Pinpoint the cell where the given text exists, returning its (x, y) midpoint coordinate. 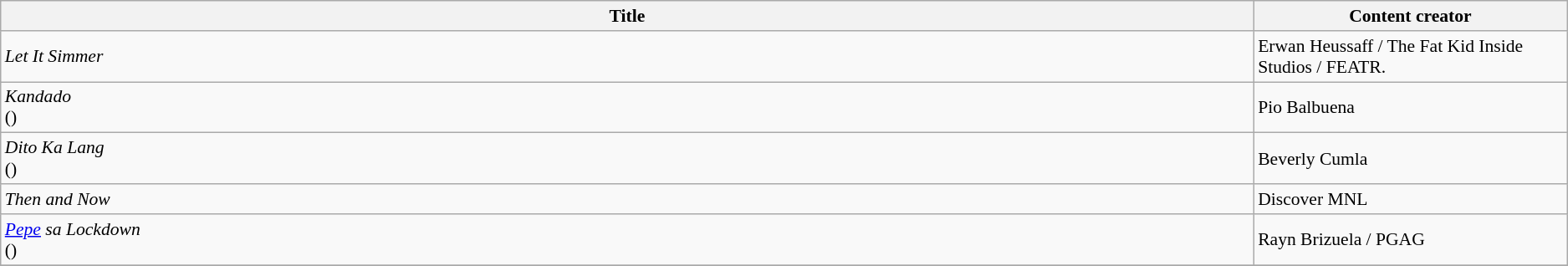
Let It Simmer (627, 57)
Content creator (1410, 16)
Erwan Heussaff / The Fat Kid Inside Studios / FEATR. (1410, 57)
Discover MNL (1410, 199)
Beverly Cumla (1410, 159)
Kandado() (627, 107)
Then and Now (627, 199)
Rayn Brizuela / PGAG (1410, 239)
Dito Ka Lang() (627, 159)
Pio Balbuena (1410, 107)
Title (627, 16)
Pepe sa Lockdown() (627, 239)
